Locate the cell with the specified text and output its (x, y) center coordinate. 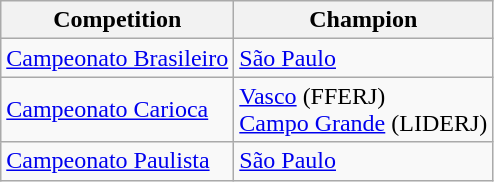
Champion (364, 20)
Competition (118, 20)
Vasco (FFERJ)Campo Grande (LIDERJ) (364, 110)
Campeonato Paulista (118, 161)
Campeonato Brasileiro (118, 58)
Campeonato Carioca (118, 110)
